Extract the (X, Y) coordinate from the center of the cell holding the provided text.  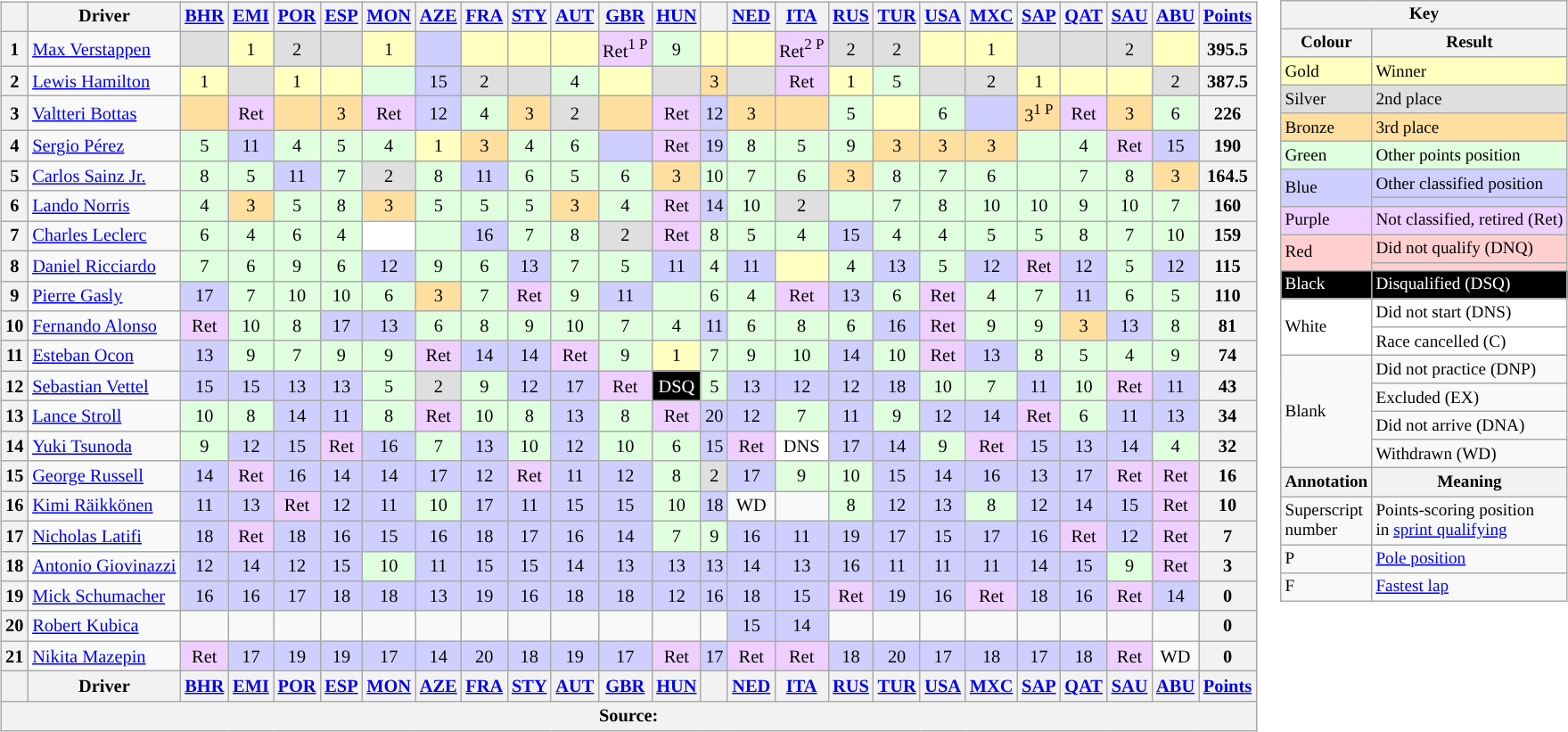
Colour (1326, 43)
Annotation (1326, 482)
Winner (1469, 71)
110 (1227, 296)
Excluded (EX) (1469, 398)
Esteban Ocon (103, 356)
Race cancelled (C) (1469, 341)
Green (1326, 156)
Nikita Mazepin (103, 656)
Result (1469, 43)
32 (1227, 446)
164.5 (1227, 177)
Did not qualify (DNQ) (1469, 249)
31 P (1038, 114)
74 (1227, 356)
387.5 (1227, 81)
George Russell (103, 476)
DNS (801, 446)
Key (1424, 14)
Kimi Räikkönen (103, 506)
Purple (1326, 220)
Bronze (1326, 127)
81 (1227, 326)
F (1326, 587)
Superscriptnumber (1326, 521)
34 (1227, 416)
190 (1227, 146)
Nicholas Latifi (103, 536)
Ret1 P (625, 48)
Antonio Giovinazzi (103, 566)
Fernando Alonso (103, 326)
Not classified, retired (Ret) (1469, 220)
Ret2 P (801, 48)
Pole position (1469, 559)
Disqualified (DSQ) (1469, 284)
Sebastian Vettel (103, 386)
Other classified position (1469, 184)
Lance Stroll (103, 416)
Valtteri Bottas (103, 114)
Daniel Ricciardo (103, 266)
Red (1326, 253)
Max Verstappen (103, 48)
395.5 (1227, 48)
Withdrawn (WD) (1469, 454)
Robert Kubica (103, 626)
Source: (628, 716)
Black (1326, 284)
Blue (1326, 187)
Did not start (DNS) (1469, 313)
Pierre Gasly (103, 296)
159 (1227, 236)
Gold (1326, 71)
Charles Leclerc (103, 236)
43 (1227, 386)
DSQ (676, 386)
Meaning (1469, 482)
Points-scoring positionin sprint qualifying (1469, 521)
Did not arrive (DNA) (1469, 426)
White (1326, 326)
160 (1227, 206)
Yuki Tsunoda (103, 446)
3rd place (1469, 127)
115 (1227, 266)
21 (14, 656)
Mick Schumacher (103, 596)
Sergio Pérez (103, 146)
2nd place (1469, 99)
Blank (1326, 412)
Fastest lap (1469, 587)
Lando Norris (103, 206)
Silver (1326, 99)
Carlos Sainz Jr. (103, 177)
Other points position (1469, 156)
Lewis Hamilton (103, 81)
P (1326, 559)
226 (1227, 114)
Did not practice (DNP) (1469, 369)
